Determine the [x, y] coordinate at the center of the cell enclosing the given text.  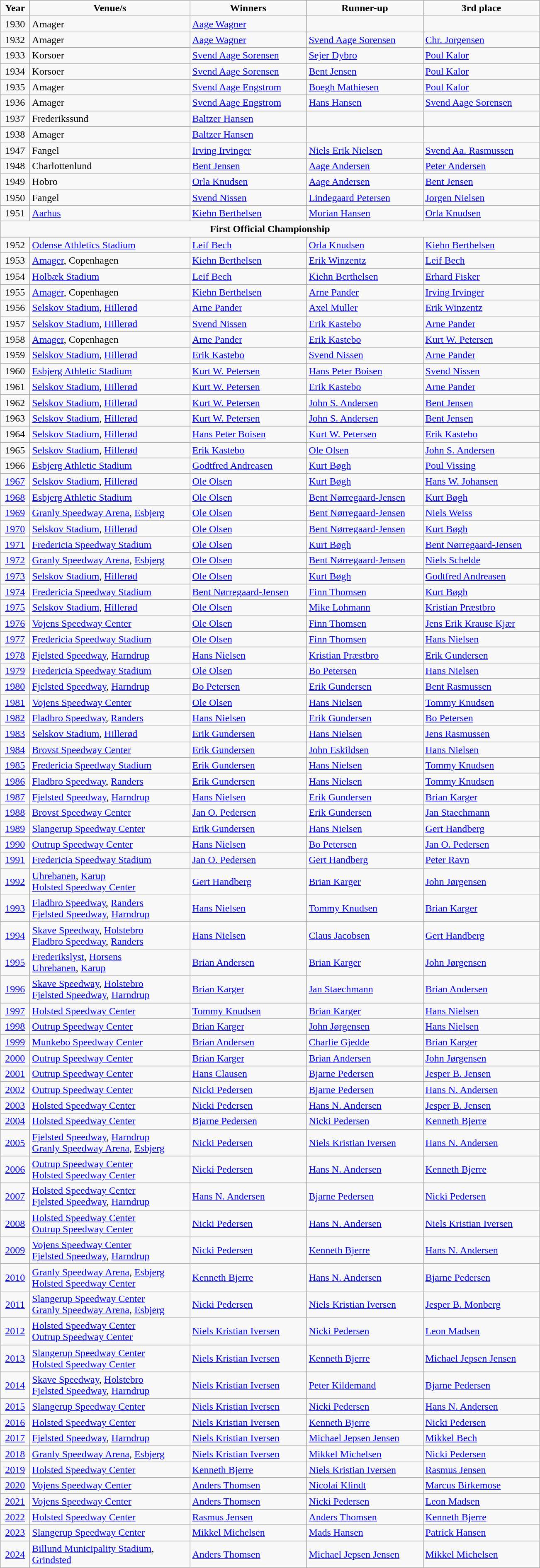
Mike Lohmann [365, 608]
1969 [15, 513]
1983 [15, 734]
1954 [15, 276]
1964 [15, 434]
1961 [15, 387]
1966 [15, 466]
Frederikssund [110, 119]
2020 [15, 1486]
1998 [15, 1027]
Year [15, 8]
1952 [15, 245]
1997 [15, 1011]
1984 [15, 750]
1938 [15, 134]
2014 [15, 1385]
2023 [15, 1533]
First Official Championship [270, 229]
2007 [15, 1196]
Peter Andersen [481, 166]
1947 [15, 150]
1995 [15, 962]
3rd place [481, 8]
1956 [15, 308]
2021 [15, 1501]
Erhard Fisker [481, 276]
1977 [15, 639]
1980 [15, 686]
Jens Erik Krause Kjær [481, 623]
Niels Erik Nielsen [365, 150]
Niels Schelde [481, 560]
Munkebo Speedway Center [110, 1042]
1996 [15, 989]
2013 [15, 1358]
1960 [15, 371]
2018 [15, 1454]
2002 [15, 1090]
Chr. Jorgensen [481, 40]
1968 [15, 497]
2016 [15, 1423]
Frederikslyst, HorsensUhrebanen, Karup [110, 962]
1955 [15, 292]
1936 [15, 103]
Jesper B. Monberg [481, 1304]
Fjelsted Speedway, HarndrupGranly Speedway Arena, Esbjerg [110, 1142]
1930 [15, 24]
1932 [15, 40]
1948 [15, 166]
1972 [15, 560]
Patrick Hansen [481, 1533]
Axel Muller [365, 308]
Aarhus [110, 213]
1973 [15, 576]
Odense Athletics Stadium [110, 245]
1965 [15, 450]
1989 [15, 829]
1979 [15, 671]
Svend Aa. Rasmussen [481, 150]
1963 [15, 418]
Claus Jacobsen [365, 935]
Holsted Speedway CenterFjelsted Speedway, Harndrup [110, 1196]
Charlottenlund [110, 166]
1935 [15, 87]
Outrup Speedway CenterHolsted Speedway Center [110, 1170]
1958 [15, 339]
Winners [248, 8]
Slangerup Speedway CenterGranly Speedway Arena, Esbjerg [110, 1304]
1976 [15, 623]
Hans Clausen [248, 1074]
Runner-up [365, 8]
1959 [15, 355]
2009 [15, 1250]
1971 [15, 545]
1982 [15, 718]
Venue/s [110, 8]
2008 [15, 1224]
Uhrebanen, KarupHolsted Speedway Center [110, 881]
1991 [15, 860]
Hans W. Johansen [481, 482]
Poul Vissing [481, 466]
Hans Hansen [365, 103]
2019 [15, 1470]
Jens Rasmussen [481, 734]
2011 [15, 1304]
1992 [15, 881]
1985 [15, 766]
1987 [15, 797]
2017 [15, 1438]
Charlie Gjedde [365, 1042]
Nicolai Klindt [365, 1486]
1975 [15, 608]
Boegh Mathiesen [365, 87]
2003 [15, 1105]
Mikkel Bech [481, 1438]
1981 [15, 703]
1957 [15, 324]
2012 [15, 1331]
2006 [15, 1170]
1986 [15, 781]
1949 [15, 182]
John Eskildsen [365, 750]
1993 [15, 909]
1990 [15, 844]
2022 [15, 1517]
1967 [15, 482]
1934 [15, 71]
Peter Ravn [481, 860]
Jorgen Nielsen [481, 198]
Vojens Speedway CenterFjelsted Speedway, Harndrup [110, 1250]
2004 [15, 1121]
1937 [15, 119]
Marcus Birkemose [481, 1486]
Billund Municipality Stadium, Grindsted [110, 1554]
1994 [15, 935]
Peter Kildemand [365, 1385]
Niels Weiss [481, 513]
2024 [15, 1554]
Morian Hansen [365, 213]
Hobro [110, 182]
2015 [15, 1407]
2005 [15, 1142]
1950 [15, 198]
2001 [15, 1074]
Fladbro Speedway, RandersFjelsted Speedway, Harndrup [110, 909]
1974 [15, 592]
Mads Hansen [365, 1533]
2000 [15, 1058]
Skave Speedway, HolstebroFladbro Speedway, Randers [110, 935]
Granly Speedway Arena, EsbjergHolsted Speedway Center [110, 1277]
Lindegaard Petersen [365, 198]
1933 [15, 56]
2010 [15, 1277]
Holbæk Stadium [110, 276]
1999 [15, 1042]
1970 [15, 529]
1951 [15, 213]
Bent Rasmussen [481, 686]
Sejer Dybro [365, 56]
Slangerup Speedway CenterHolsted Speedway Center [110, 1358]
1953 [15, 261]
1988 [15, 813]
1978 [15, 655]
1962 [15, 402]
